Return the (X, Y) coordinate for the center point of the cell that contains the specified text.  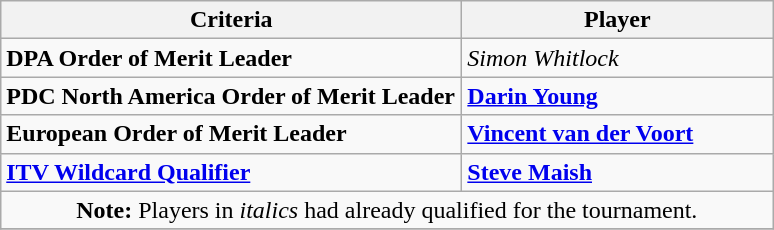
Darin Young (618, 96)
PDC North America Order of Merit Leader (232, 96)
DPA Order of Merit Leader (232, 58)
Simon Whitlock (618, 58)
Criteria (232, 20)
European Order of Merit Leader (232, 134)
Note: Players in italics had already qualified for the tournament. (387, 210)
Vincent van der Voort (618, 134)
Steve Maish (618, 172)
Player (618, 20)
ITV Wildcard Qualifier (232, 172)
